Identify which cell holds the provided text, then report its (x, y) central coordinate. 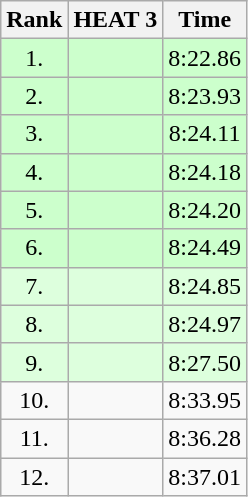
8:36.28 (205, 438)
2. (34, 96)
HEAT 3 (116, 20)
8:24.49 (205, 248)
8:24.18 (205, 172)
8:24.85 (205, 286)
Time (205, 20)
9. (34, 362)
8:24.20 (205, 210)
8:24.97 (205, 324)
1. (34, 58)
11. (34, 438)
8. (34, 324)
Rank (34, 20)
7. (34, 286)
8:24.11 (205, 134)
8:27.50 (205, 362)
8:22.86 (205, 58)
12. (34, 477)
8:37.01 (205, 477)
4. (34, 172)
8:23.93 (205, 96)
3. (34, 134)
10. (34, 400)
8:33.95 (205, 400)
5. (34, 210)
6. (34, 248)
